For the text-containing cell, return its midpoint in (X, Y) coordinate format. 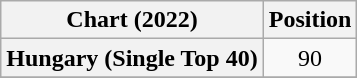
Hungary (Single Top 40) (132, 58)
Position (310, 20)
90 (310, 58)
Chart (2022) (132, 20)
